Return the [X, Y] coordinate for the center point of the cell that contains the specified text.  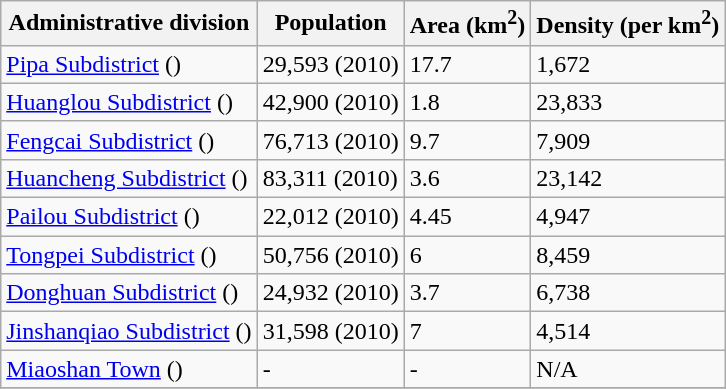
Tongpei Subdistrict () [129, 255]
Fengcai Subdistrict () [129, 140]
6 [468, 255]
83,311 (2010) [330, 178]
Huancheng Subdistrict () [129, 178]
Jinshanqiao Subdistrict () [129, 331]
31,598 (2010) [330, 331]
4.45 [468, 217]
24,932 (2010) [330, 293]
Administrative division [129, 24]
22,012 (2010) [330, 217]
Donghuan Subdistrict () [129, 293]
Area (km2) [468, 24]
7,909 [628, 140]
9.7 [468, 140]
29,593 (2010) [330, 64]
42,900 (2010) [330, 102]
8,459 [628, 255]
Pailou Subdistrict () [129, 217]
1.8 [468, 102]
3.6 [468, 178]
1,672 [628, 64]
Pipa Subdistrict () [129, 64]
23,833 [628, 102]
17.7 [468, 64]
Population [330, 24]
50,756 (2010) [330, 255]
3.7 [468, 293]
4,514 [628, 331]
7 [468, 331]
Miaoshan Town () [129, 369]
76,713 (2010) [330, 140]
Huanglou Subdistrict () [129, 102]
Density (per km2) [628, 24]
4,947 [628, 217]
6,738 [628, 293]
N/A [628, 369]
23,142 [628, 178]
